Capture the cell that displays the provided text and extract its (X, Y) central coordinate. 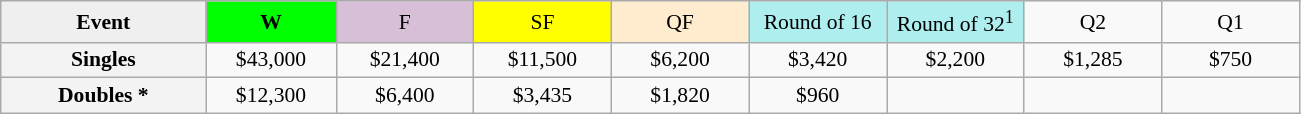
$43,000 (271, 60)
$6,400 (405, 96)
$1,820 (680, 96)
$12,300 (271, 96)
$6,200 (680, 60)
Event (104, 22)
$11,500 (543, 60)
Round of 321 (955, 22)
SF (543, 22)
F (405, 22)
$960 (818, 96)
QF (680, 22)
Round of 16 (818, 22)
$3,435 (543, 96)
$1,285 (1093, 60)
$21,400 (405, 60)
Q2 (1093, 22)
$2,200 (955, 60)
$3,420 (818, 60)
Q1 (1231, 22)
W (271, 22)
$750 (1231, 60)
Singles (104, 60)
Doubles * (104, 96)
